Return the (x, y) coordinate for the center point of the cell that contains the specified text.  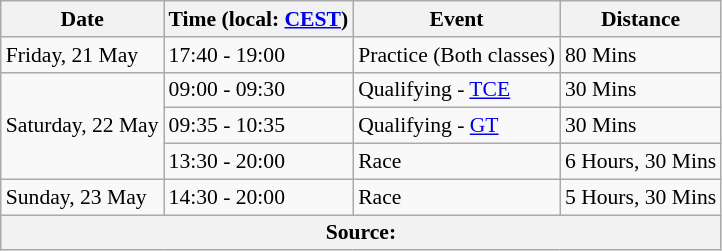
80 Mins (640, 55)
5 Hours, 30 Mins (640, 197)
Saturday, 22 May (82, 126)
Friday, 21 May (82, 55)
Source: (361, 233)
Time (local: CEST) (259, 19)
Event (456, 19)
17:40 - 19:00 (259, 55)
13:30 - 20:00 (259, 162)
Qualifying - GT (456, 126)
09:35 - 10:35 (259, 126)
09:00 - 09:30 (259, 90)
14:30 - 20:00 (259, 197)
Date (82, 19)
Sunday, 23 May (82, 197)
Practice (Both classes) (456, 55)
Qualifying - TCE (456, 90)
Distance (640, 19)
6 Hours, 30 Mins (640, 162)
